Pinpoint the cell where the given text exists, returning its [x, y] midpoint coordinate. 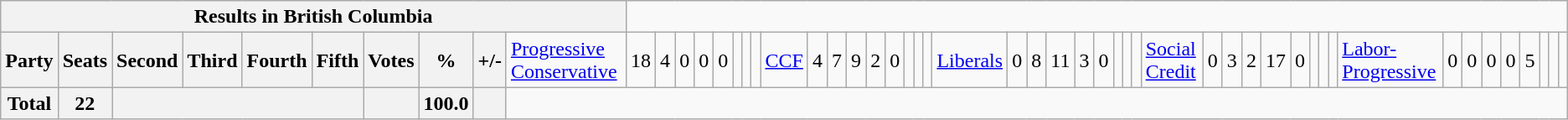
Third [213, 60]
22 [85, 103]
Results in British Columbia [313, 17]
8 [1037, 60]
18 [640, 60]
9 [856, 60]
Social Credit [1172, 60]
Progressive Conservative [566, 60]
Party [29, 60]
% [446, 60]
Fourth [276, 60]
Votes [391, 60]
Seats [85, 60]
Liberals [970, 60]
Fifth [338, 60]
Labor-Progressive [1390, 60]
5 [1529, 60]
+/- [489, 60]
7 [836, 60]
CCF [784, 60]
100.0 [446, 103]
Second [147, 60]
Total [29, 103]
11 [1060, 60]
17 [1275, 60]
